From the cell containing the given text, extract its center point as (x, y) coordinate. 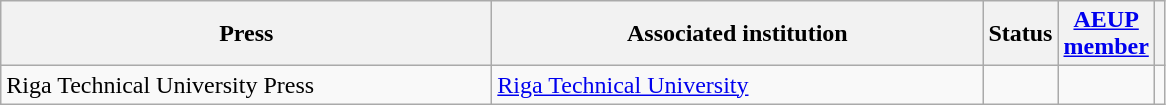
Press (246, 34)
Riga Technical University (738, 85)
Riga Technical University Press (246, 85)
Associated institution (738, 34)
Status (1020, 34)
AEUPmember (1106, 34)
